Pinpoint the cell where the given text exists, returning its [X, Y] midpoint coordinate. 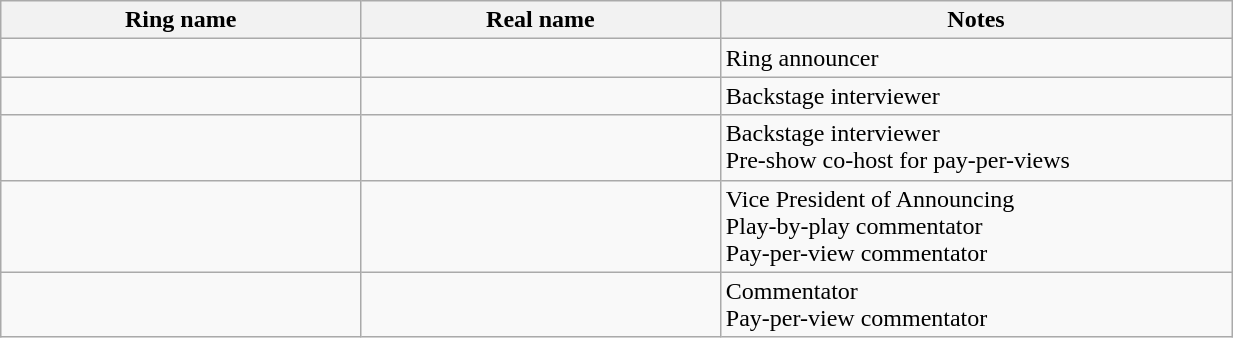
Backstage interviewer [976, 96]
Ring name [181, 20]
Notes [976, 20]
Ring announcer [976, 58]
Backstage interviewerPre-show co-host for pay-per-views [976, 148]
Real name [541, 20]
Vice President of AnnouncingPlay-by-play commentatorPay-per-view commentator [976, 226]
CommentatorPay-per-view commentator [976, 304]
